Search for the cell housing the specified text and yield its [X, Y] center coordinate. 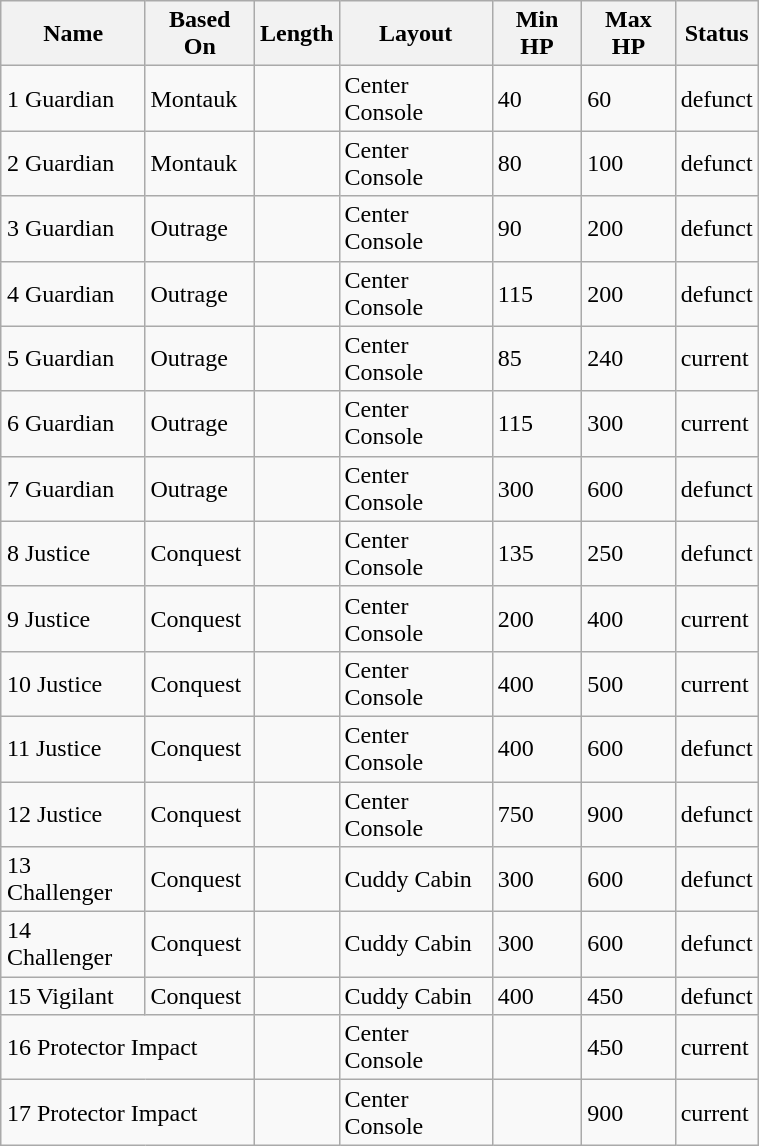
Max HP [628, 34]
Length [297, 34]
60 [628, 98]
3 Guardian [73, 228]
100 [628, 164]
750 [536, 814]
8 Justice [73, 554]
Min HP [536, 34]
Name [73, 34]
4 Guardian [73, 294]
Status [716, 34]
12 Justice [73, 814]
Based On [200, 34]
16 Protector Impact [128, 1048]
250 [628, 554]
10 Justice [73, 684]
85 [536, 358]
7 Guardian [73, 488]
6 Guardian [73, 424]
500 [628, 684]
17 Protector Impact [128, 1112]
240 [628, 358]
80 [536, 164]
14 Challenger [73, 944]
135 [536, 554]
9 Justice [73, 618]
2 Guardian [73, 164]
11 Justice [73, 748]
5 Guardian [73, 358]
90 [536, 228]
Layout [416, 34]
40 [536, 98]
1 Guardian [73, 98]
15 Vigilant [73, 996]
13 Challenger [73, 880]
